Provide the [X, Y] coordinate of the cell's center where the given text is located.  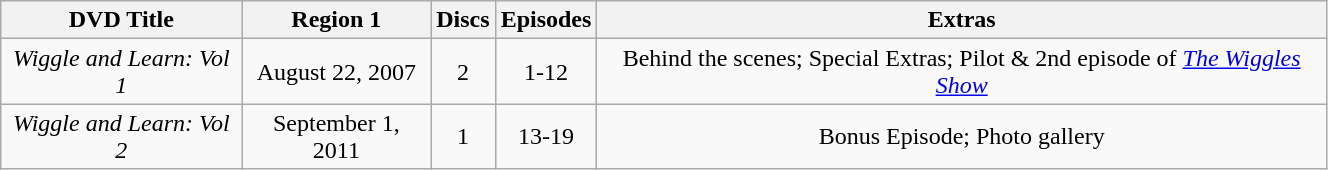
Bonus Episode; Photo gallery [962, 136]
Wiggle and Learn: Vol 1 [122, 72]
DVD Title [122, 20]
13-19 [546, 136]
Episodes [546, 20]
1-12 [546, 72]
Behind the scenes; Special Extras; Pilot & 2nd episode of The Wiggles Show [962, 72]
Region 1 [336, 20]
2 [463, 72]
Discs [463, 20]
September 1, 2011 [336, 136]
1 [463, 136]
Extras [962, 20]
Wiggle and Learn: Vol 2 [122, 136]
August 22, 2007 [336, 72]
